Capture the cell that displays the provided text and extract its (x, y) central coordinate. 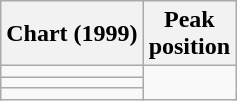
Peakposition (189, 34)
Chart (1999) (72, 34)
